Find where the given text appears and provide that cell's center as [x, y] coordinate. 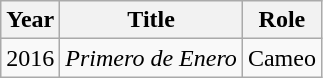
Year [30, 20]
2016 [30, 58]
Title [152, 20]
Role [282, 20]
Cameo [282, 58]
Primero de Enero [152, 58]
